Provide the (x, y) coordinate of the cell's center where the given text is located.  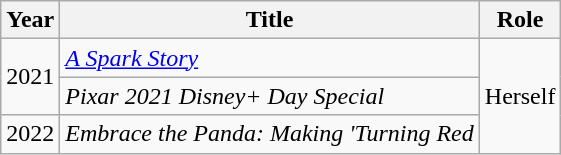
Title (270, 20)
Year (30, 20)
Embrace the Panda: Making 'Turning Red (270, 134)
Pixar 2021 Disney+ Day Special (270, 96)
Role (520, 20)
2022 (30, 134)
2021 (30, 77)
Herself (520, 96)
A Spark Story (270, 58)
